Pinpoint the cell where the given text exists, returning its [X, Y] midpoint coordinate. 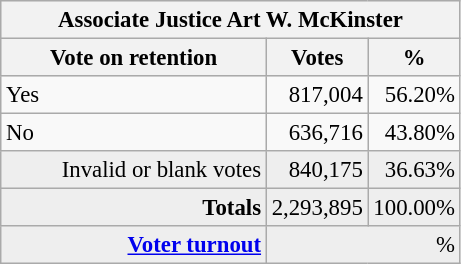
43.80% [414, 133]
840,175 [317, 170]
Votes [317, 58]
36.63% [414, 170]
100.00% [414, 208]
Invalid or blank votes [134, 170]
Yes [134, 95]
636,716 [317, 133]
56.20% [414, 95]
Totals [134, 208]
2,293,895 [317, 208]
817,004 [317, 95]
Associate Justice Art W. McKinster [231, 20]
Voter turnout [134, 245]
No [134, 133]
Vote on retention [134, 58]
